For the text-containing cell, return its midpoint in [X, Y] coordinate format. 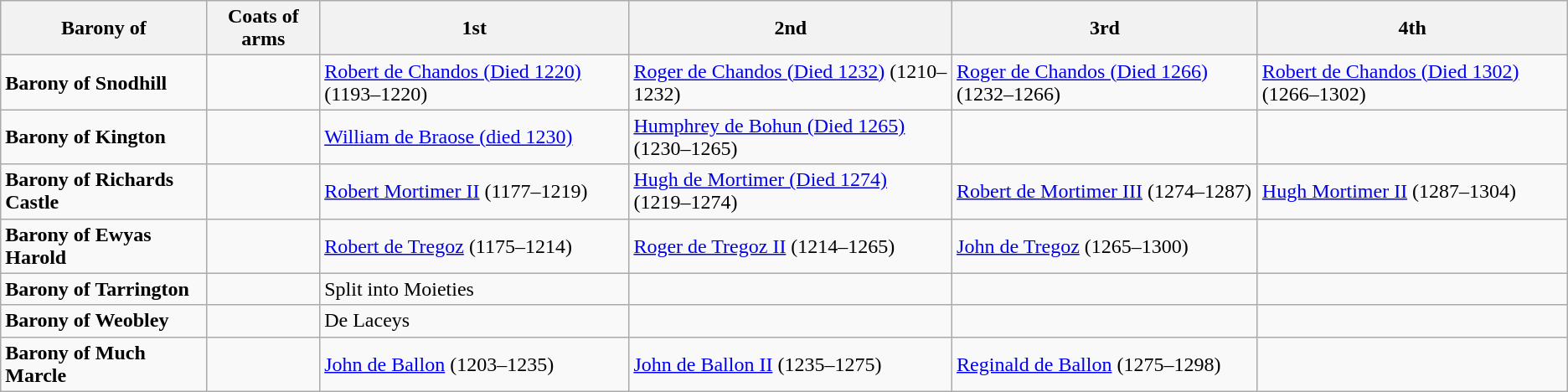
Robert de Tregoz (1175–1214) [474, 246]
3rd [1106, 28]
John de Tregoz (1265–1300) [1106, 246]
Roger de Tregoz II (1214–1265) [791, 246]
Barony of Snodhill [104, 82]
William de Braose (died 1230) [474, 137]
Barony of Ewyas Harold [104, 246]
1st [474, 28]
2nd [791, 28]
Roger de Chandos (Died 1266) (1232–1266) [1106, 82]
Barony of Kington [104, 137]
Reginald de Ballon (1275–1298) [1106, 364]
De Laceys [474, 321]
Robert de Mortimer III (1274–1287) [1106, 191]
Barony of Richards Castle [104, 191]
Barony of Much Marcle [104, 364]
Split into Moieties [474, 289]
John de Ballon II (1235–1275) [791, 364]
Humphrey de Bohun (Died 1265) (1230–1265) [791, 137]
Barony of [104, 28]
Hugh de Mortimer (Died 1274) (1219–1274) [791, 191]
Barony of Weobley [104, 321]
Hugh Mortimer II (1287–1304) [1412, 191]
4th [1412, 28]
Robert Mortimer II (1177–1219) [474, 191]
Coats of arms [263, 28]
John de Ballon (1203–1235) [474, 364]
Robert de Chandos (Died 1302) (1266–1302) [1412, 82]
Barony of Tarrington [104, 289]
Roger de Chandos (Died 1232) (1210–1232) [791, 82]
Robert de Chandos (Died 1220) (1193–1220) [474, 82]
